Return [X, Y] of the center of cell containing provided text 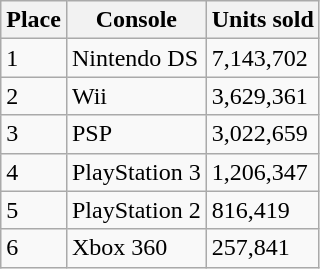
4 [34, 172]
Place [34, 20]
Wii [136, 96]
PSP [136, 134]
5 [34, 210]
Units sold [262, 20]
Console [136, 20]
PlayStation 2 [136, 210]
1,206,347 [262, 172]
2 [34, 96]
3,629,361 [262, 96]
PlayStation 3 [136, 172]
Nintendo DS [136, 58]
3,022,659 [262, 134]
6 [34, 248]
816,419 [262, 210]
1 [34, 58]
3 [34, 134]
7,143,702 [262, 58]
Xbox 360 [136, 248]
257,841 [262, 248]
